Extract the (x, y) coordinate from the center of the cell holding the provided text.  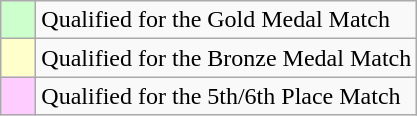
Qualified for the Gold Medal Match (226, 20)
Qualified for the 5th/6th Place Match (226, 96)
Qualified for the Bronze Medal Match (226, 58)
